Determine the (X, Y) coordinate at the center of the cell enclosing the given text.  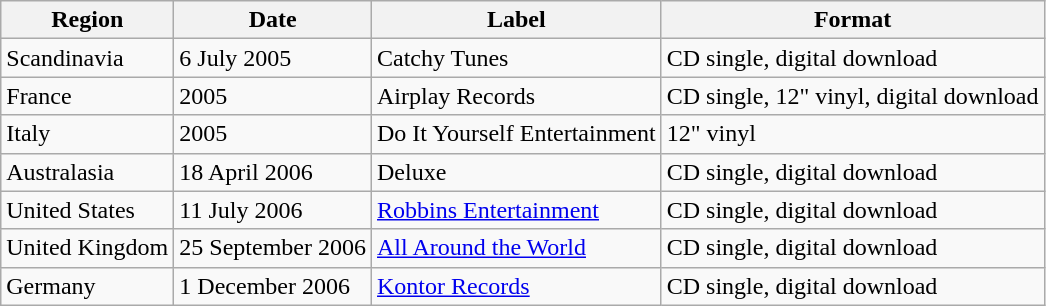
France (88, 96)
Scandinavia (88, 58)
Robbins Entertainment (517, 210)
Airplay Records (517, 96)
Kontor Records (517, 286)
All Around the World (517, 248)
18 April 2006 (273, 172)
United Kingdom (88, 248)
25 September 2006 (273, 248)
Catchy Tunes (517, 58)
CD single, 12" vinyl, digital download (852, 96)
6 July 2005 (273, 58)
Do It Yourself Entertainment (517, 134)
Germany (88, 286)
Australasia (88, 172)
Date (273, 20)
Format (852, 20)
1 December 2006 (273, 286)
Deluxe (517, 172)
Label (517, 20)
11 July 2006 (273, 210)
United States (88, 210)
12" vinyl (852, 134)
Italy (88, 134)
Region (88, 20)
